Identify which cell holds the provided text, then report its (X, Y) central coordinate. 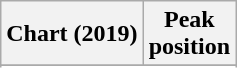
Chart (2019) (72, 34)
Peakposition (189, 34)
